Search for the cell housing the specified text and yield its [X, Y] center coordinate. 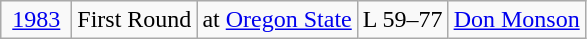
First Round [134, 20]
L 59–77 [402, 20]
at Oregon State [277, 20]
1983 [36, 20]
Don Monson [516, 20]
